Provide the [x, y] coordinate of the cell's center where the given text is located.  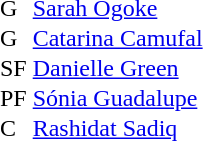
Sónia Guadalupe [118, 98]
SF [14, 68]
G [14, 38]
Danielle Green [118, 68]
Catarina Camufal [118, 38]
PF [14, 98]
